For the text-containing cell, return its midpoint in [x, y] coordinate format. 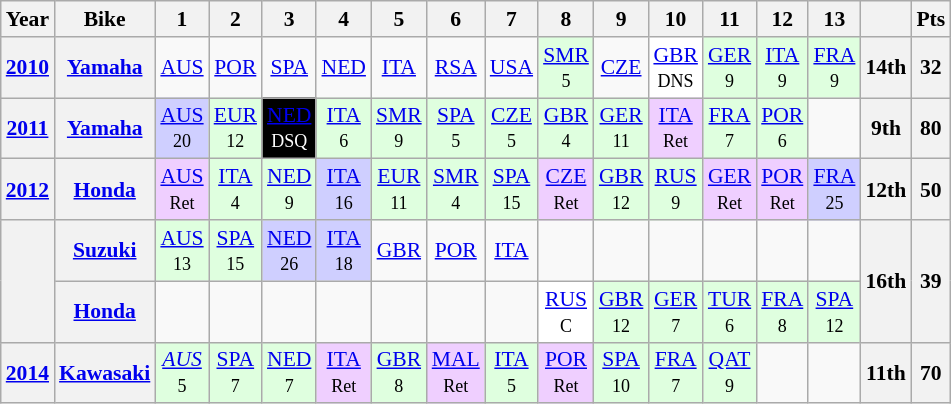
FRA9 [834, 68]
CZERet [566, 190]
14th [886, 68]
ITA9 [782, 68]
SPA12 [834, 312]
5 [399, 19]
2014 [28, 372]
39 [930, 281]
TUR6 [730, 312]
1 [182, 19]
AUS [182, 68]
Year [28, 19]
32 [930, 68]
70 [930, 372]
Suzuki [104, 250]
12 [782, 19]
16th [886, 281]
SPA10 [622, 372]
RSA [456, 68]
NED [343, 68]
2011 [28, 128]
SMR5 [566, 68]
AUS13 [182, 250]
GERRet [730, 190]
13 [834, 19]
3 [289, 19]
POR6 [782, 128]
GBR8 [399, 372]
12th [886, 190]
8 [566, 19]
USA [512, 68]
MALRet [456, 372]
NED26 [289, 250]
GBRDNS [676, 68]
ITA5 [512, 372]
RUS9 [676, 190]
GER11 [622, 128]
GER7 [676, 312]
CZE [622, 68]
SPA7 [236, 372]
GBR [399, 250]
Bike [104, 19]
50 [930, 190]
NEDDSQ [289, 128]
11 [730, 19]
CZE5 [512, 128]
SPA [289, 68]
ITA18 [343, 250]
FRA25 [834, 190]
6 [456, 19]
AUSRet [182, 190]
GER9 [730, 68]
2010 [28, 68]
ITA6 [343, 128]
SMR9 [399, 128]
ITA16 [343, 190]
2012 [28, 190]
SPA5 [456, 128]
2 [236, 19]
EUR12 [236, 128]
GBR4 [566, 128]
AUS5 [182, 372]
9th [886, 128]
RUSC [566, 312]
AUS20 [182, 128]
ITA4 [236, 190]
4 [343, 19]
QAT9 [730, 372]
SMR4 [456, 190]
10 [676, 19]
80 [930, 128]
Pts [930, 19]
11th [886, 372]
EUR11 [399, 190]
Kawasaki [104, 372]
7 [512, 19]
NED9 [289, 190]
NED7 [289, 372]
FRA8 [782, 312]
9 [622, 19]
